Provide the (X, Y) coordinate of the cell's center where the given text is located.  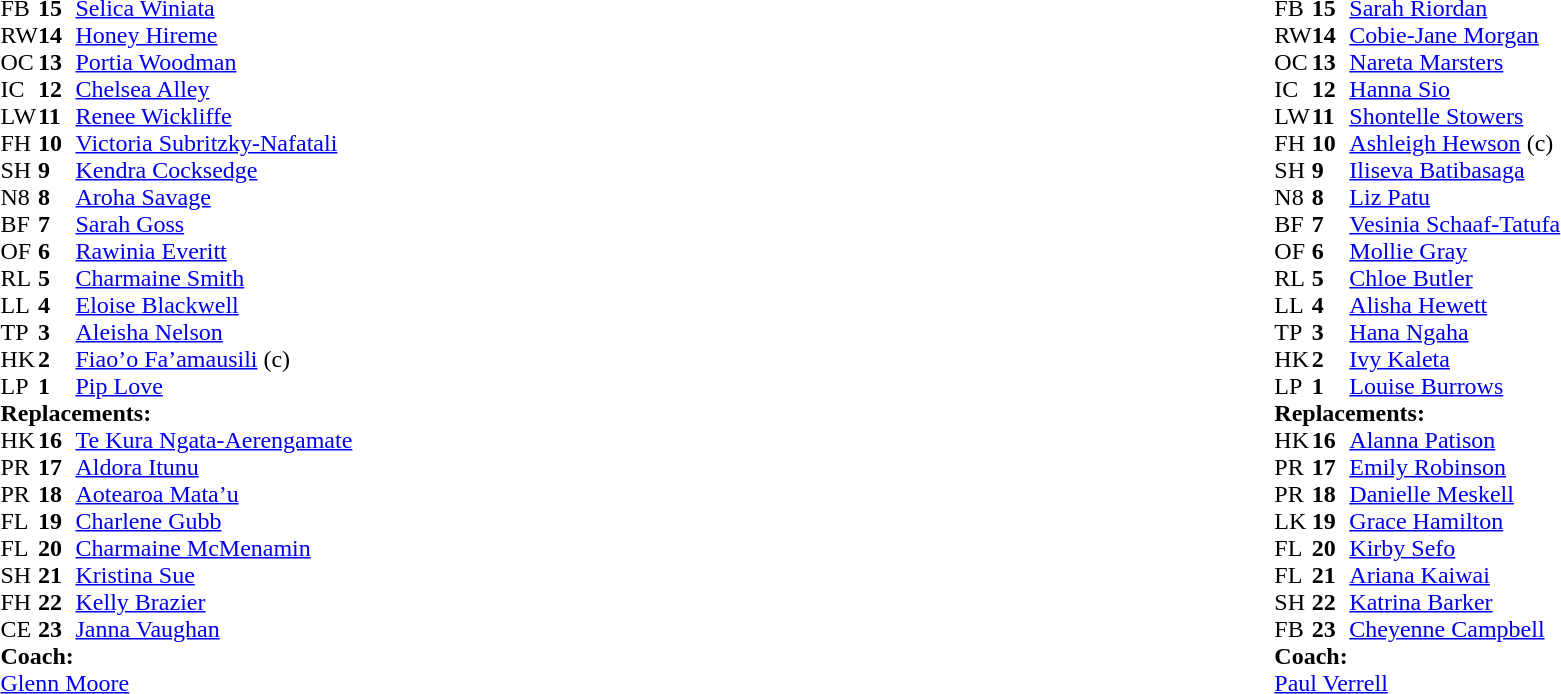
Vesinia Schaaf-Tatufa (1454, 224)
Mollie Gray (1454, 252)
Honey Hireme (214, 36)
FB (1293, 630)
Charmaine McMenamin (214, 548)
Kristina Sue (214, 576)
Emily Robinson (1454, 468)
Iliseva Batibasaga (1454, 170)
Sarah Goss (214, 224)
Alanna Patison (1454, 440)
Alisha Hewett (1454, 306)
Grace Hamilton (1454, 522)
Chloe Butler (1454, 278)
LK (1293, 522)
Danielle Meskell (1454, 494)
Renee Wickliffe (214, 116)
Aotearoa Mata’u (214, 494)
Hanna Sio (1454, 90)
Charlene Gubb (214, 522)
Janna Vaughan (214, 630)
Kirby Sefo (1454, 548)
Katrina Barker (1454, 602)
Hana Ngaha (1454, 332)
Ariana Kaiwai (1454, 576)
Liz Patu (1454, 198)
Ashleigh Hewson (c) (1454, 144)
Aroha Savage (214, 198)
Chelsea Alley (214, 90)
Ivy Kaleta (1454, 360)
Victoria Subritzky-Nafatali (214, 144)
Shontelle Stowers (1454, 116)
Louise Burrows (1454, 386)
Rawinia Everitt (214, 252)
Nareta Marsters (1454, 62)
Fiao’o Fa’amausili (c) (214, 360)
Te Kura Ngata-Aerengamate (214, 440)
Charmaine Smith (214, 278)
Cheyenne Campbell (1454, 630)
Kendra Cocksedge (214, 170)
Cobie-Jane Morgan (1454, 36)
Kelly Brazier (214, 602)
CE (19, 630)
Aleisha Nelson (214, 332)
Aldora Itunu (214, 468)
Eloise Blackwell (214, 306)
Portia Woodman (214, 62)
Pip Love (214, 386)
